Find where the given text appears and provide that cell's center as (x, y) coordinate. 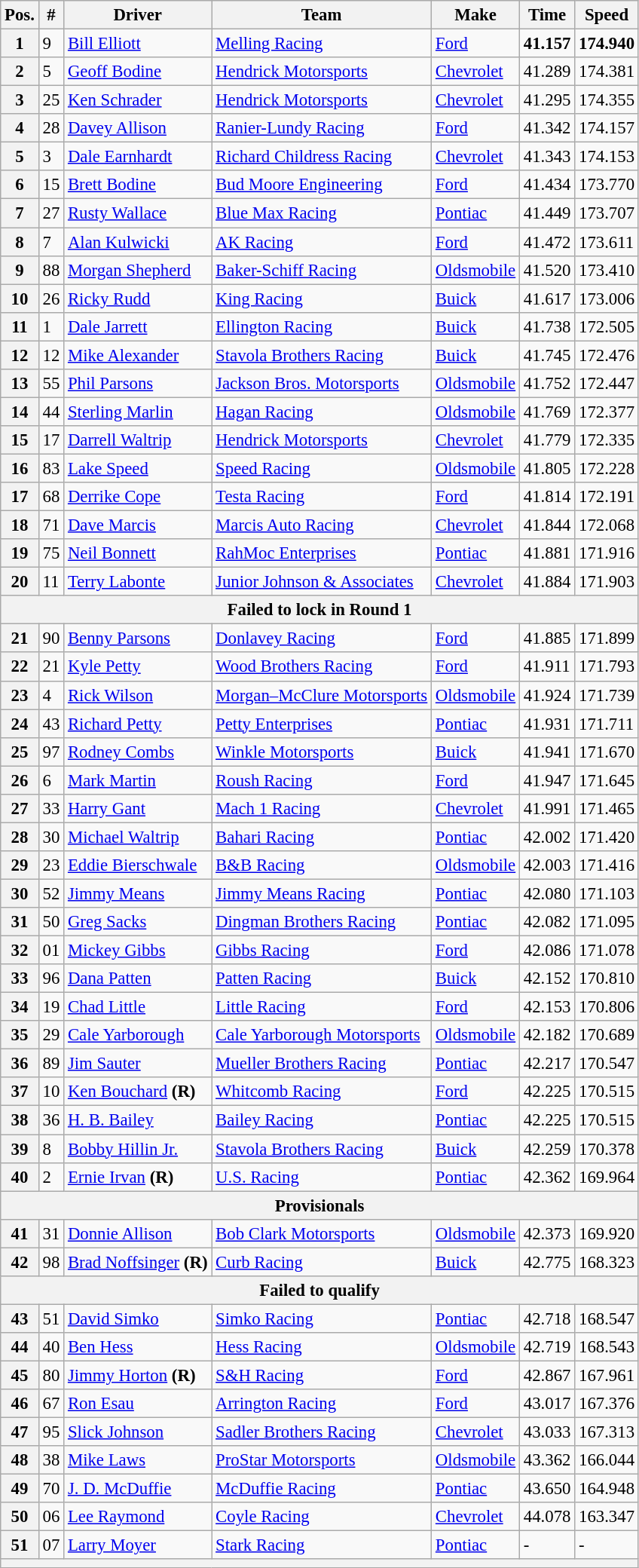
14 (20, 412)
41.779 (547, 440)
41.991 (547, 809)
171.670 (607, 752)
Jimmy Horton (R) (138, 1375)
98 (51, 1262)
S&H Racing (322, 1375)
RahMoc Enterprises (322, 553)
170.810 (607, 978)
43.362 (547, 1460)
Ricky Rudd (138, 299)
173.707 (607, 213)
ProStar Motorsports (322, 1460)
41.752 (547, 384)
167.961 (607, 1375)
Dale Jarrett (138, 326)
172.191 (607, 497)
173.006 (607, 299)
Bobby Hillin Jr. (138, 1149)
167.313 (607, 1432)
Roush Racing (322, 780)
41.769 (547, 412)
43.033 (547, 1432)
07 (51, 1545)
174.381 (607, 72)
47 (20, 1432)
97 (51, 752)
171.078 (607, 951)
Bud Moore Engineering (322, 185)
172.335 (607, 440)
168.543 (607, 1347)
Dana Patten (138, 978)
41.941 (547, 752)
48 (20, 1460)
Bahari Racing (322, 837)
174.940 (607, 44)
170.806 (607, 1007)
42.217 (547, 1064)
42.867 (547, 1375)
166.044 (607, 1460)
13 (20, 384)
Petty Enterprises (322, 724)
41.844 (547, 525)
172.068 (607, 525)
Richard Childress Racing (322, 157)
Harry Gant (138, 809)
Neil Bonnett (138, 553)
42.152 (547, 978)
171.903 (607, 582)
80 (51, 1375)
41.617 (547, 299)
42.718 (547, 1318)
41.947 (547, 780)
42.082 (547, 922)
49 (20, 1489)
Brett Bodine (138, 185)
171.793 (607, 667)
Geoff Bodine (138, 72)
Rodney Combs (138, 752)
Ranier-Lundy Racing (322, 128)
U.S. Racing (322, 1177)
Larry Moyer (138, 1545)
Whitcomb Racing (322, 1092)
Greg Sacks (138, 922)
41.924 (547, 695)
171.645 (607, 780)
Morgan Shepherd (138, 270)
Blue Max Racing (322, 213)
164.948 (607, 1489)
Pos. (20, 15)
Sadler Brothers Racing (322, 1432)
Ken Schrader (138, 100)
Winkle Motorsports (322, 752)
43.017 (547, 1404)
AK Racing (322, 242)
171.739 (607, 695)
171.416 (607, 865)
Slick Johnson (138, 1432)
41.805 (547, 468)
34 (20, 1007)
Bill Elliott (138, 44)
Mueller Brothers Racing (322, 1064)
Alan Kulwicki (138, 242)
167.376 (607, 1404)
Hess Racing (322, 1347)
163.347 (607, 1517)
42.086 (547, 951)
Brad Noffsinger (R) (138, 1262)
42.003 (547, 865)
172.447 (607, 384)
168.323 (607, 1262)
Ernie Irvan (R) (138, 1177)
41.745 (547, 355)
83 (51, 468)
Little Racing (322, 1007)
42.775 (547, 1262)
171.465 (607, 809)
Dingman Brothers Racing (322, 922)
174.157 (607, 128)
42.080 (547, 893)
172.377 (607, 412)
42.153 (547, 1007)
Failed to qualify (319, 1291)
Jackson Bros. Motorsports (322, 384)
52 (51, 893)
43.650 (547, 1489)
174.355 (607, 100)
Stark Racing (322, 1545)
Richard Petty (138, 724)
71 (51, 525)
Arrington Racing (322, 1404)
90 (51, 639)
173.611 (607, 242)
41.738 (547, 326)
Phil Parsons (138, 384)
David Simko (138, 1318)
Bailey Racing (322, 1120)
42.259 (547, 1149)
Dave Marcis (138, 525)
Donnie Allison (138, 1233)
Lee Raymond (138, 1517)
172.505 (607, 326)
42.362 (547, 1177)
41 (20, 1233)
Provisionals (319, 1205)
42.719 (547, 1347)
67 (51, 1404)
41.434 (547, 185)
Morgan–McClure Motorsports (322, 695)
Speed Racing (322, 468)
Jimmy Means Racing (322, 893)
Speed (607, 15)
68 (51, 497)
171.916 (607, 553)
Bob Clark Motorsports (322, 1233)
41.343 (547, 157)
41.814 (547, 497)
Patten Racing (322, 978)
41.885 (547, 639)
Davey Allison (138, 128)
44.078 (547, 1517)
45 (20, 1375)
06 (51, 1517)
20 (20, 582)
32 (20, 951)
70 (51, 1489)
89 (51, 1064)
41.289 (547, 72)
96 (51, 978)
Mach 1 Racing (322, 809)
Jimmy Means (138, 893)
Chad Little (138, 1007)
22 (20, 667)
39 (20, 1149)
Darrell Waltrip (138, 440)
172.476 (607, 355)
171.420 (607, 837)
Hagan Racing (322, 412)
41.881 (547, 553)
Junior Johnson & Associates (322, 582)
41.342 (547, 128)
173.770 (607, 185)
42.373 (547, 1233)
37 (20, 1092)
42 (20, 1262)
172.228 (607, 468)
Gibbs Racing (322, 951)
168.547 (607, 1318)
169.964 (607, 1177)
171.711 (607, 724)
41.449 (547, 213)
Eddie Bierschwale (138, 865)
Rick Wilson (138, 695)
42.182 (547, 1035)
Dale Earnhardt (138, 157)
Curb Racing (322, 1262)
Team (322, 15)
46 (20, 1404)
Michael Waltrip (138, 837)
Wood Brothers Racing (322, 667)
Testa Racing (322, 497)
170.689 (607, 1035)
Terry Labonte (138, 582)
H. B. Bailey (138, 1120)
McDuffie Racing (322, 1489)
King Racing (322, 299)
171.899 (607, 639)
Sterling Marlin (138, 412)
Kyle Petty (138, 667)
42.002 (547, 837)
Simko Racing (322, 1318)
Mike Alexander (138, 355)
Ben Hess (138, 1347)
Make (476, 15)
Mark Martin (138, 780)
171.095 (607, 922)
01 (51, 951)
Ellington Racing (322, 326)
174.153 (607, 157)
Derrike Cope (138, 497)
16 (20, 468)
Marcis Auto Racing (322, 525)
173.410 (607, 270)
170.378 (607, 1149)
41.157 (547, 44)
Cale Yarborough Motorsports (322, 1035)
Failed to lock in Round 1 (319, 610)
95 (51, 1432)
169.920 (607, 1233)
41.884 (547, 582)
Jim Sauter (138, 1064)
B&B Racing (322, 865)
55 (51, 384)
Baker-Schiff Racing (322, 270)
41.520 (547, 270)
Ken Bouchard (R) (138, 1092)
Mike Laws (138, 1460)
35 (20, 1035)
170.547 (607, 1064)
Melling Racing (322, 44)
J. D. McDuffie (138, 1489)
Coyle Racing (322, 1517)
Lake Speed (138, 468)
41.472 (547, 242)
# (51, 15)
88 (51, 270)
Benny Parsons (138, 639)
75 (51, 553)
Time (547, 15)
41.295 (547, 100)
18 (20, 525)
Cale Yarborough (138, 1035)
Rusty Wallace (138, 213)
171.103 (607, 893)
41.911 (547, 667)
Donlavey Racing (322, 639)
24 (20, 724)
Ron Esau (138, 1404)
Mickey Gibbs (138, 951)
41.931 (547, 724)
Driver (138, 15)
